Locate the cell with the specified text and output its [X, Y] center coordinate. 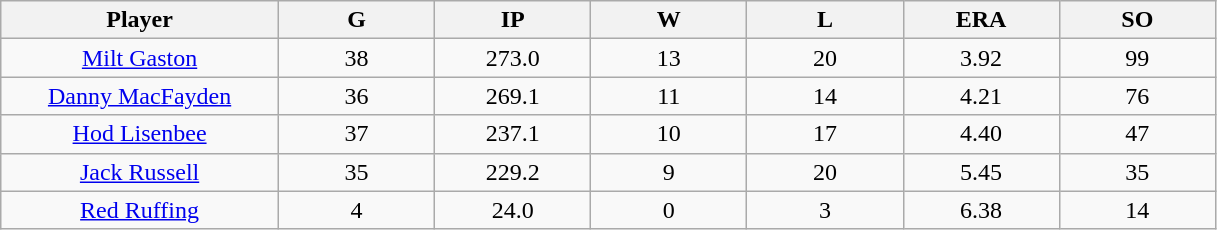
237.1 [513, 134]
IP [513, 20]
4 [356, 210]
Red Ruffing [140, 210]
4.21 [981, 96]
Danny MacFayden [140, 96]
W [669, 20]
Milt Gaston [140, 58]
38 [356, 58]
0 [669, 210]
3.92 [981, 58]
4.40 [981, 134]
3 [825, 210]
9 [669, 172]
Player [140, 20]
11 [669, 96]
76 [1137, 96]
10 [669, 134]
273.0 [513, 58]
G [356, 20]
37 [356, 134]
229.2 [513, 172]
Jack Russell [140, 172]
6.38 [981, 210]
13 [669, 58]
ERA [981, 20]
5.45 [981, 172]
24.0 [513, 210]
L [825, 20]
47 [1137, 134]
36 [356, 96]
99 [1137, 58]
269.1 [513, 96]
SO [1137, 20]
17 [825, 134]
Hod Lisenbee [140, 134]
